For the text-containing cell, return its midpoint in (X, Y) coordinate format. 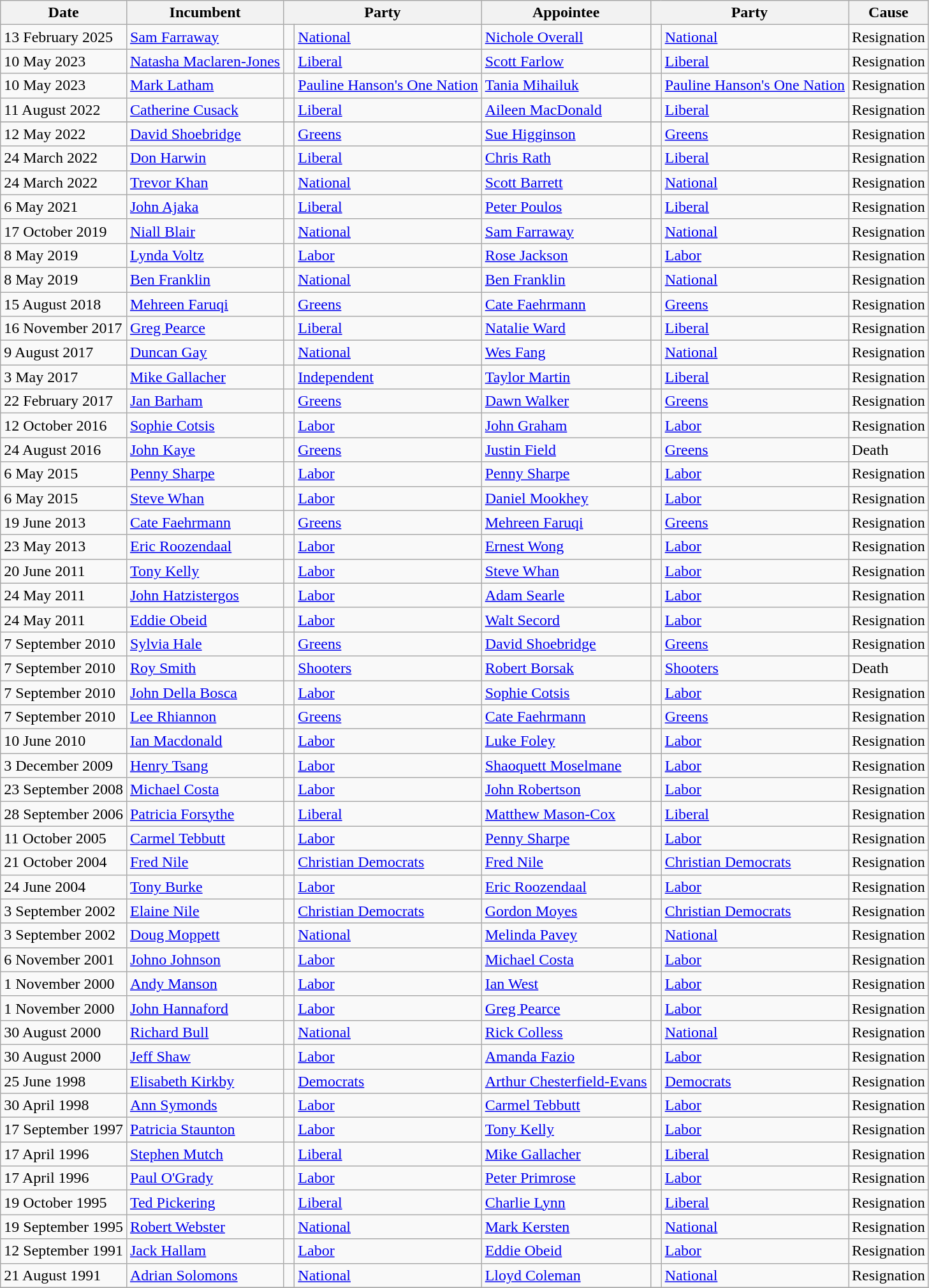
19 September 1995 (64, 1227)
Date (64, 13)
Jeff Shaw (205, 1056)
Luke Foley (566, 741)
John Hannaford (205, 1008)
Taylor Martin (566, 377)
Elaine Nile (205, 911)
Sylvia Hale (205, 644)
John Graham (566, 426)
Catherine Cusack (205, 110)
28 September 2006 (64, 814)
13 February 2025 (64, 37)
Patricia Forsythe (205, 814)
9 August 2017 (64, 353)
Duncan Gay (205, 353)
Peter Poulos (566, 207)
John Kaye (205, 450)
Justin Field (566, 450)
Johno Johnson (205, 959)
Gordon Moyes (566, 911)
6 November 2001 (64, 959)
24 August 2016 (64, 450)
30 April 1998 (64, 1106)
Rose Jackson (566, 255)
16 November 2017 (64, 329)
Ted Pickering (205, 1203)
Rick Colless (566, 1032)
21 August 1991 (64, 1275)
Doug Moppett (205, 935)
Richard Bull (205, 1032)
Jack Hallam (205, 1251)
12 May 2022 (64, 134)
12 October 2016 (64, 426)
Arthur Chesterfield-Evans (566, 1081)
Adrian Solomons (205, 1275)
Amanda Fazio (566, 1056)
Tania Mihailuk (566, 85)
Melinda Pavey (566, 935)
Shaoquett Moselmane (566, 766)
22 February 2017 (64, 401)
Lee Rhiannon (205, 717)
Tony Burke (205, 887)
Ian West (566, 984)
19 October 1995 (64, 1203)
Scott Farlow (566, 61)
Elisabeth Kirkby (205, 1081)
Lynda Voltz (205, 255)
Lloyd Coleman (566, 1275)
Aileen MacDonald (566, 110)
Stephen Mutch (205, 1154)
Mark Latham (205, 85)
Charlie Lynn (566, 1203)
Roy Smith (205, 668)
Appointee (566, 13)
3 May 2017 (64, 377)
John Robertson (566, 790)
Henry Tsang (205, 766)
Natalie Ward (566, 329)
10 June 2010 (64, 741)
Incumbent (205, 13)
Ian Macdonald (205, 741)
23 May 2013 (64, 547)
Robert Webster (205, 1227)
Matthew Mason-Cox (566, 814)
Natasha Maclaren-Jones (205, 61)
20 June 2011 (64, 571)
Chris Rath (566, 158)
Niall Blair (205, 231)
Robert Borsak (566, 668)
11 August 2022 (64, 110)
Independent (388, 377)
Jan Barham (205, 401)
Ann Symonds (205, 1106)
Adam Searle (566, 595)
Paul O'Grady (205, 1178)
Dawn Walker (566, 401)
Nichole Overall (566, 37)
John Ajaka (205, 207)
Peter Primrose (566, 1178)
12 September 1991 (64, 1251)
6 May 2021 (64, 207)
19 June 2013 (64, 522)
17 September 1997 (64, 1130)
17 October 2019 (64, 231)
Patricia Staunton (205, 1130)
Andy Manson (205, 984)
3 December 2009 (64, 766)
24 June 2004 (64, 887)
Scott Barrett (566, 182)
Wes Fang (566, 353)
23 September 2008 (64, 790)
21 October 2004 (64, 862)
John Hatzistergos (205, 595)
Cause (889, 13)
Trevor Khan (205, 182)
Mark Kersten (566, 1227)
25 June 1998 (64, 1081)
Sue Higginson (566, 134)
Daniel Mookhey (566, 498)
11 October 2005 (64, 838)
Walt Secord (566, 619)
Don Harwin (205, 158)
Ernest Wong (566, 547)
John Della Bosca (205, 692)
15 August 2018 (64, 304)
